Output the (X, Y) coordinate of the center of the cell containing the given text.  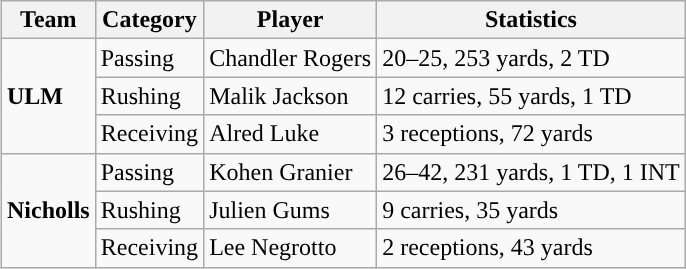
ULM (48, 96)
12 carries, 55 yards, 1 TD (532, 96)
20–25, 253 yards, 2 TD (532, 58)
Chandler Rogers (290, 58)
Nicholls (48, 210)
Team (48, 20)
Malik Jackson (290, 96)
9 carries, 35 yards (532, 210)
Lee Negrotto (290, 248)
Statistics (532, 20)
26–42, 231 yards, 1 TD, 1 INT (532, 172)
Player (290, 20)
3 receptions, 72 yards (532, 134)
2 receptions, 43 yards (532, 248)
Category (149, 20)
Kohen Granier (290, 172)
Julien Gums (290, 210)
Alred Luke (290, 134)
